Capture the cell that displays the provided text and extract its [X, Y] central coordinate. 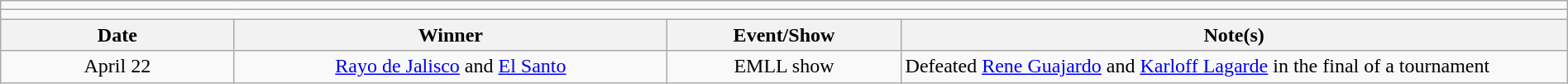
Event/Show [784, 35]
EMLL show [784, 67]
Note(s) [1234, 35]
Defeated Rene Guajardo and Karloff Lagarde in the final of a tournament [1234, 67]
Winner [451, 35]
April 22 [117, 67]
Rayo de Jalisco and El Santo [451, 67]
Date [117, 35]
